Pinpoint the cell where the given text exists, returning its (X, Y) midpoint coordinate. 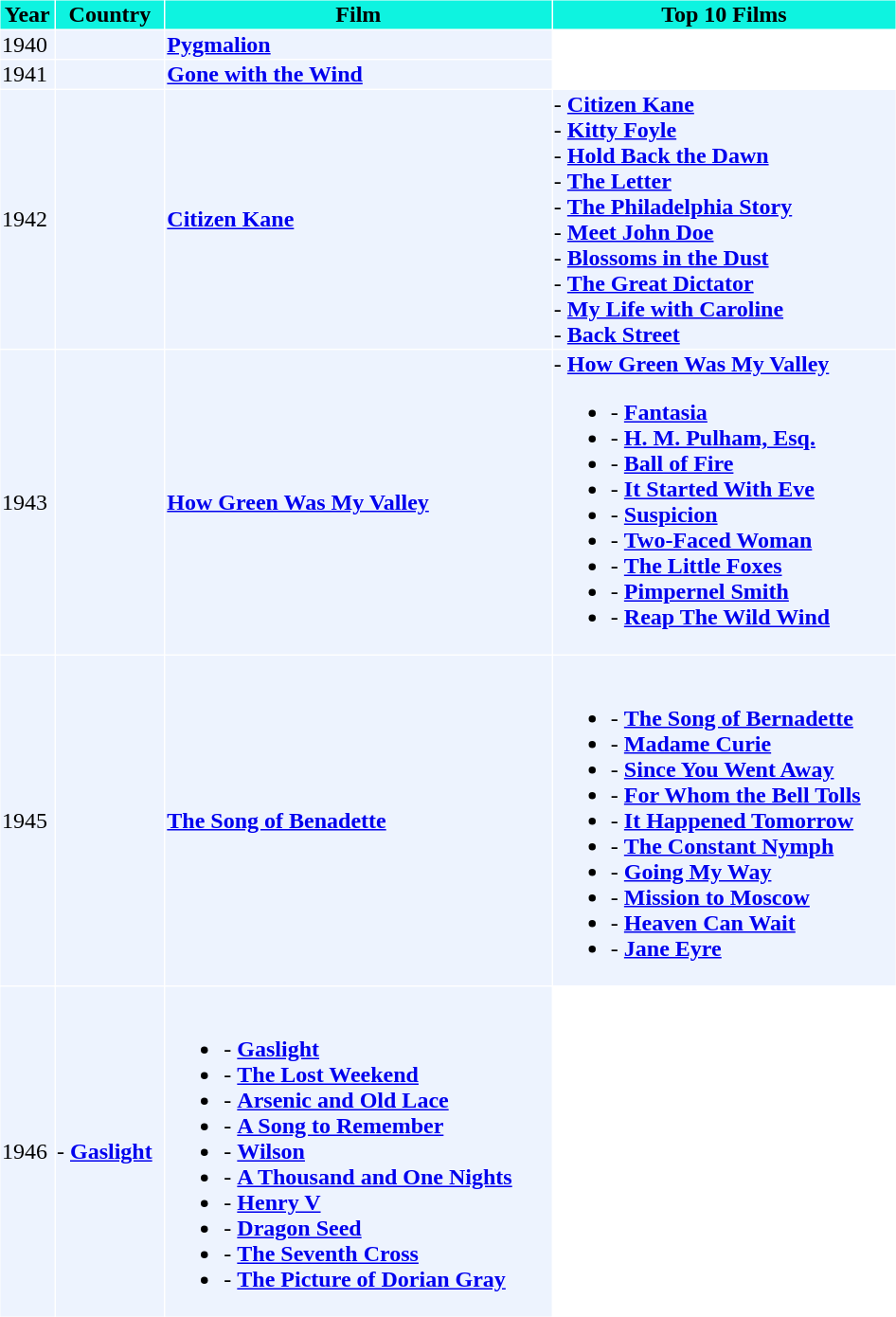
Country (110, 14)
Citizen Kane (358, 220)
- Gaslight (110, 1152)
Film (358, 14)
How Green Was My Valley (358, 502)
The Song of Benadette (358, 821)
1945 (27, 821)
1940 (27, 45)
1942 (27, 220)
Gone with the Wind (358, 75)
Top 10 Films (724, 14)
1946 (27, 1152)
1941 (27, 75)
Pygmalion (358, 45)
Year (27, 14)
1943 (27, 502)
